Return the [X, Y] coordinate for the center point of the cell that contains the specified text.  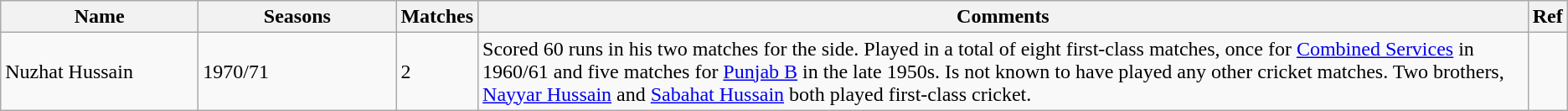
1970/71 [297, 71]
Name [100, 17]
Ref [1548, 17]
2 [437, 71]
Nuzhat Hussain [100, 71]
Comments [1003, 17]
Matches [437, 17]
Seasons [297, 17]
